Detect which cell encompasses the target text, then output its (X, Y) center coordinate. 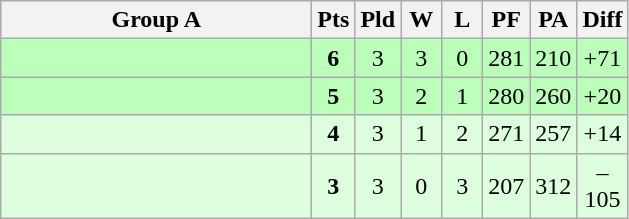
312 (554, 186)
+14 (602, 134)
Pld (378, 20)
281 (506, 58)
257 (554, 134)
Pts (334, 20)
PA (554, 20)
+20 (602, 96)
271 (506, 134)
L (462, 20)
PF (506, 20)
207 (506, 186)
210 (554, 58)
Diff (602, 20)
–105 (602, 186)
5 (334, 96)
260 (554, 96)
W (422, 20)
4 (334, 134)
+71 (602, 58)
280 (506, 96)
Group A (156, 20)
6 (334, 58)
